Identify which cell holds the provided text, then report its (x, y) central coordinate. 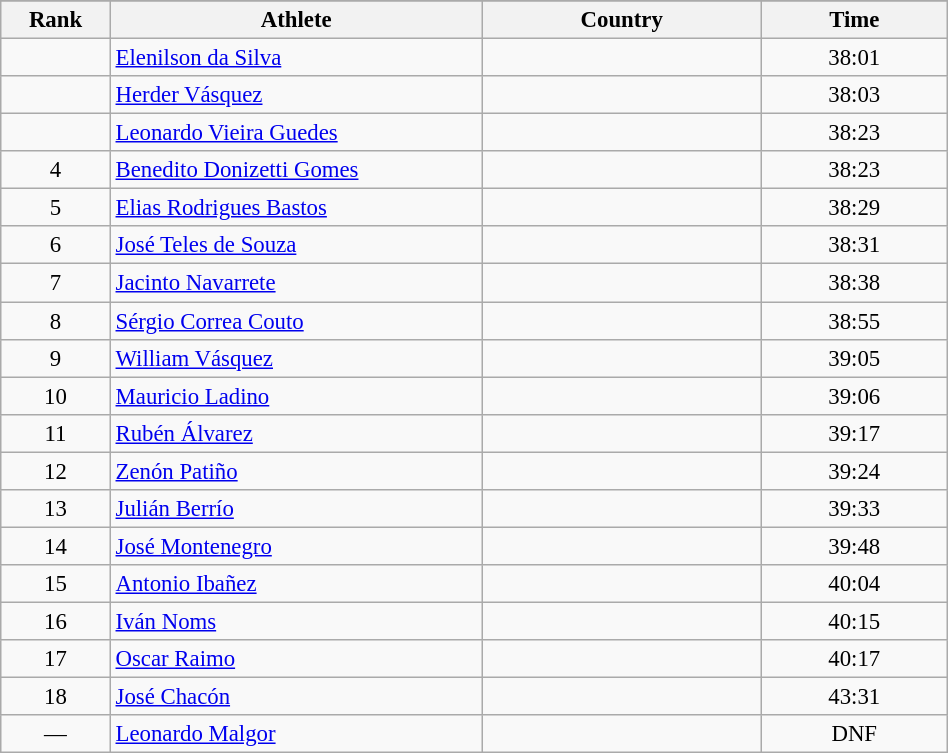
16 (56, 621)
Sérgio Correa Couto (296, 321)
40:04 (854, 584)
40:15 (854, 621)
José Chacón (296, 697)
7 (56, 283)
38:03 (854, 95)
Oscar Raimo (296, 659)
39:17 (854, 433)
38:55 (854, 321)
39:24 (854, 471)
4 (56, 170)
6 (56, 245)
38:29 (854, 208)
5 (56, 208)
10 (56, 396)
18 (56, 697)
José Montenegro (296, 546)
39:06 (854, 396)
William Vásquez (296, 358)
39:33 (854, 509)
Elias Rodrigues Bastos (296, 208)
Benedito Donizetti Gomes (296, 170)
15 (56, 584)
Mauricio Ladino (296, 396)
Athlete (296, 20)
Antonio Ibañez (296, 584)
Jacinto Navarrete (296, 283)
Zenón Patiño (296, 471)
17 (56, 659)
13 (56, 509)
— (56, 734)
Herder Vásquez (296, 95)
12 (56, 471)
43:31 (854, 697)
Leonardo Malgor (296, 734)
Julián Berrío (296, 509)
38:01 (854, 58)
Time (854, 20)
40:17 (854, 659)
Rubén Álvarez (296, 433)
Iván Noms (296, 621)
14 (56, 546)
DNF (854, 734)
Elenilson da Silva (296, 58)
Rank (56, 20)
8 (56, 321)
11 (56, 433)
Country (622, 20)
39:48 (854, 546)
Leonardo Vieira Guedes (296, 133)
38:38 (854, 283)
9 (56, 358)
39:05 (854, 358)
José Teles de Souza (296, 245)
38:31 (854, 245)
